Extract the [X, Y] coordinate from the center of the cell holding the provided text.  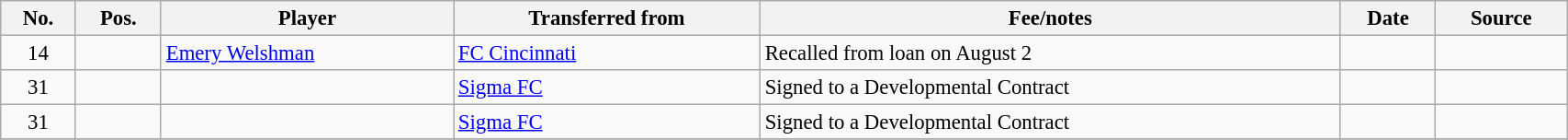
Pos. [118, 18]
No. [39, 18]
Date [1388, 18]
Recalled from loan on August 2 [1050, 53]
Player [307, 18]
FC Cincinnati [607, 53]
Emery Welshman [307, 53]
Fee/notes [1050, 18]
14 [39, 53]
Transferred from [607, 18]
Source [1501, 18]
